Locate the cell with the specified text and output its [X, Y] center coordinate. 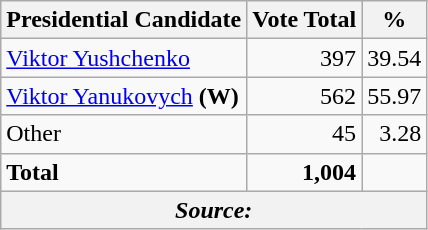
Presidential Candidate [124, 20]
% [394, 20]
Source: [214, 210]
3.28 [394, 134]
Viktor Yushchenko [124, 58]
562 [304, 96]
1,004 [304, 172]
Vote Total [304, 20]
Other [124, 134]
397 [304, 58]
Total [124, 172]
55.97 [394, 96]
39.54 [394, 58]
Viktor Yanukovych (W) [124, 96]
45 [304, 134]
